From the cell containing the given text, extract its center point as [x, y] coordinate. 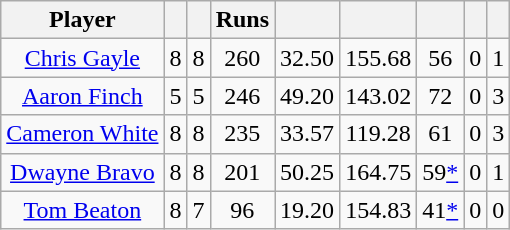
49.20 [308, 96]
61 [440, 134]
Runs [242, 20]
96 [242, 210]
Player [82, 20]
Tom Beaton [82, 210]
50.25 [308, 172]
7 [198, 210]
19.20 [308, 210]
164.75 [378, 172]
33.57 [308, 134]
235 [242, 134]
Dwayne Bravo [82, 172]
260 [242, 58]
72 [440, 96]
143.02 [378, 96]
56 [440, 58]
32.50 [308, 58]
Chris Gayle [82, 58]
41* [440, 210]
201 [242, 172]
119.28 [378, 134]
59* [440, 172]
Aaron Finch [82, 96]
246 [242, 96]
Cameron White [82, 134]
155.68 [378, 58]
154.83 [378, 210]
